Locate the cell with the specified text and output its [x, y] center coordinate. 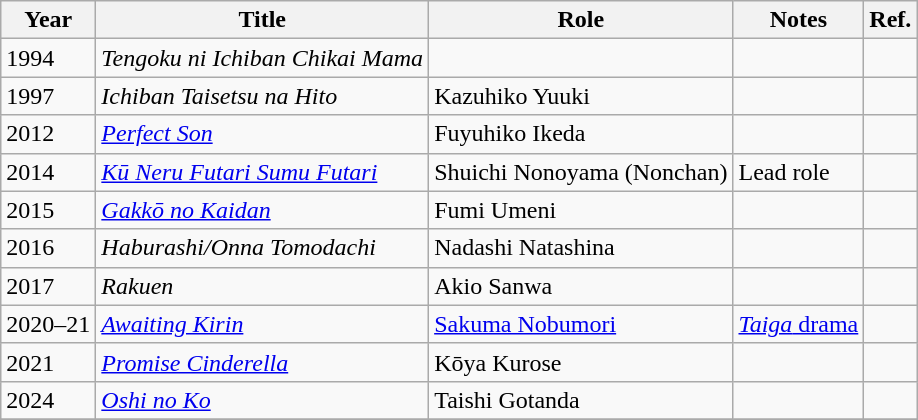
Oshi no Ko [262, 400]
Shuichi Nonoyama (Nonchan) [581, 172]
Notes [798, 20]
Fumi Umeni [581, 210]
Taishi Gotanda [581, 400]
Akio Sanwa [581, 286]
Taiga drama [798, 324]
Tengoku ni Ichiban Chikai Mama [262, 58]
2020–21 [48, 324]
Rakuen [262, 286]
Promise Cinderella [262, 362]
Perfect Son [262, 134]
1997 [48, 96]
2014 [48, 172]
Role [581, 20]
2017 [48, 286]
Awaiting Kirin [262, 324]
Ichiban Taisetsu na Hito [262, 96]
2021 [48, 362]
Kū Neru Futari Sumu Futari [262, 172]
Haburashi/Onna Tomodachi [262, 248]
Kazuhiko Yuuki [581, 96]
2016 [48, 248]
Sakuma Nobumori [581, 324]
Nadashi Natashina [581, 248]
Ref. [890, 20]
Kōya Kurose [581, 362]
2012 [48, 134]
1994 [48, 58]
Lead role [798, 172]
Title [262, 20]
Fuyuhiko Ikeda [581, 134]
Year [48, 20]
Gakkō no Kaidan [262, 210]
2024 [48, 400]
2015 [48, 210]
